Determine the [X, Y] coordinate at the center of the cell enclosing the given text.  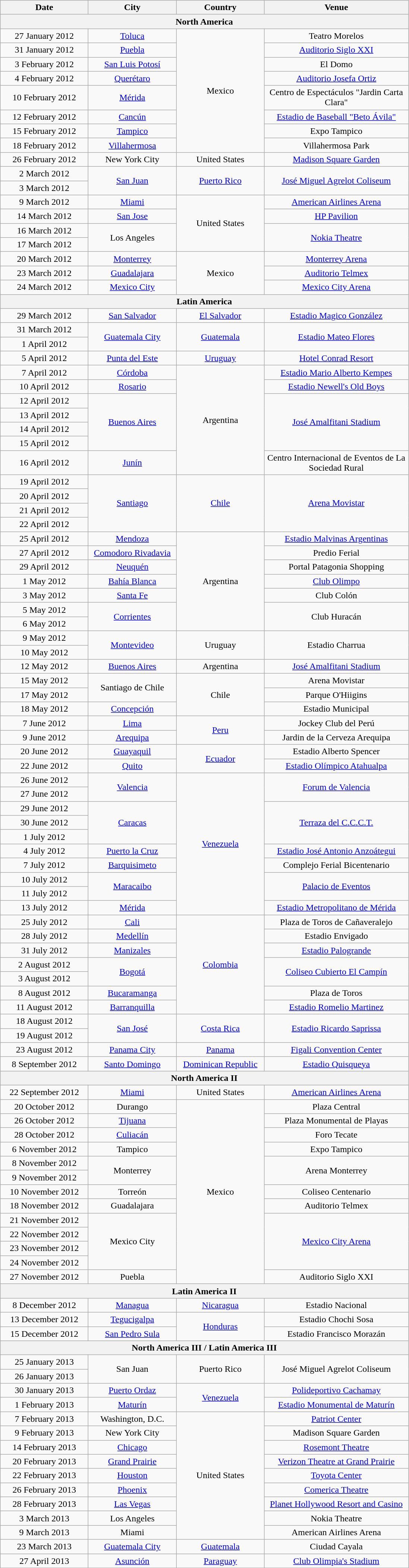
30 June 2012 [44, 822]
20 June 2012 [44, 752]
Bucaramanga [132, 993]
1 July 2012 [44, 837]
Rosemont Theatre [336, 1447]
10 April 2012 [44, 386]
9 March 2013 [44, 1532]
San Pedro Sula [132, 1333]
Chicago [132, 1447]
14 April 2012 [44, 429]
Estadio Nacional [336, 1305]
1 May 2012 [44, 581]
Coliseo Cubierto El Campín [336, 972]
7 July 2012 [44, 865]
Bahía Blanca [132, 581]
Puerto Ordaz [132, 1390]
14 February 2013 [44, 1447]
City [132, 7]
Dominican Republic [220, 1064]
Foro Tecate [336, 1135]
Barquisimeto [132, 865]
Terraza del C.C.C.T. [336, 822]
Estadio Mario Alberto Kempes [336, 372]
6 November 2012 [44, 1149]
23 August 2012 [44, 1050]
9 February 2013 [44, 1433]
7 April 2012 [44, 372]
Estadio Newell's Old Boys [336, 386]
28 October 2012 [44, 1135]
29 April 2012 [44, 567]
Latin America [204, 301]
Maracaibo [132, 886]
17 March 2012 [44, 245]
Figali Convention Center [336, 1050]
Las Vegas [132, 1504]
2 March 2012 [44, 173]
Venue [336, 7]
10 November 2012 [44, 1192]
Estadio Romelio Martinez [336, 1007]
Neuquén [132, 567]
8 December 2012 [44, 1305]
Toyota Center [336, 1476]
Estadio Charrua [336, 645]
11 August 2012 [44, 1007]
4 July 2012 [44, 851]
Grand Prairie [132, 1461]
28 February 2013 [44, 1504]
3 March 2012 [44, 188]
29 March 2012 [44, 316]
Managua [132, 1305]
Cali [132, 922]
21 November 2012 [44, 1220]
Lima [132, 723]
Nicaragua [220, 1305]
Comerica Theatre [336, 1490]
Estadio Magico González [336, 316]
5 May 2012 [44, 609]
Club Huracán [336, 617]
Jardin de la Cerveza Arequipa [336, 737]
26 June 2012 [44, 780]
18 May 2012 [44, 709]
Phoenix [132, 1490]
8 September 2012 [44, 1064]
13 December 2012 [44, 1319]
13 July 2012 [44, 908]
15 February 2012 [44, 131]
Puerto la Cruz [132, 851]
18 November 2012 [44, 1206]
Jockey Club del Perú [336, 723]
26 February 2012 [44, 159]
Panama [220, 1050]
29 June 2012 [44, 808]
27 November 2012 [44, 1277]
20 April 2012 [44, 496]
Córdoba [132, 372]
22 June 2012 [44, 766]
Montevideo [132, 645]
North America [204, 22]
Barranquilla [132, 1007]
Caracas [132, 822]
23 March 2013 [44, 1546]
17 May 2012 [44, 695]
10 February 2012 [44, 98]
Centro de Espectáculos "Jardin Carta Clara" [336, 98]
7 June 2012 [44, 723]
Planet Hollywood Resort and Casino [336, 1504]
San Jose [132, 216]
14 March 2012 [44, 216]
Arequipa [132, 737]
Estadio Quisqueya [336, 1064]
23 November 2012 [44, 1248]
Junín [132, 462]
Polideportivo Cachamay [336, 1390]
13 April 2012 [44, 415]
8 August 2012 [44, 993]
Quito [132, 766]
24 March 2012 [44, 287]
Medellín [132, 936]
3 February 2012 [44, 64]
El Domo [336, 64]
Tegucigalpa [132, 1319]
Complejo Ferial Bicentenario [336, 865]
Asunción [132, 1561]
Valencia [132, 787]
Date [44, 7]
Plaza de Toros de Cañaveralejo [336, 922]
Estadio Olímpico Atahualpa [336, 766]
9 June 2012 [44, 737]
16 April 2012 [44, 462]
Monterrey Arena [336, 259]
Honduras [220, 1326]
27 April 2013 [44, 1561]
26 February 2013 [44, 1490]
31 July 2012 [44, 950]
9 March 2012 [44, 202]
Querétaro [132, 78]
San José [132, 1028]
20 February 2013 [44, 1461]
21 April 2012 [44, 510]
20 October 2012 [44, 1107]
25 April 2012 [44, 539]
12 May 2012 [44, 667]
Bogotá [132, 972]
10 May 2012 [44, 652]
Toluca [132, 36]
Comodoro Rivadavia [132, 553]
15 May 2012 [44, 681]
15 April 2012 [44, 443]
Maturín [132, 1405]
19 August 2012 [44, 1035]
Patriot Center [336, 1419]
11 July 2012 [44, 894]
Costa Rica [220, 1028]
3 March 2013 [44, 1518]
Estadio Metropolitano de Mérida [336, 908]
Hotel Conrad Resort [336, 358]
HP Pavilion [336, 216]
15 December 2012 [44, 1333]
Estadio de Baseball "Beto Ávila" [336, 117]
Torreón [132, 1192]
Washington, D.C. [132, 1419]
Punta del Este [132, 358]
Villahermosa [132, 145]
24 November 2012 [44, 1263]
Santo Domingo [132, 1064]
9 May 2012 [44, 638]
Estadio Municipal [336, 709]
Estadio Envigado [336, 936]
27 June 2012 [44, 794]
Panama City [132, 1050]
Coliseo Centenario [336, 1192]
Forum de Valencia [336, 787]
Santiago [132, 503]
El Salvador [220, 316]
Colombia [220, 965]
Rosario [132, 386]
Estadio Alberto Spencer [336, 752]
Estadio Palogrande [336, 950]
Peru [220, 730]
Plaza Monumental de Playas [336, 1121]
9 November 2012 [44, 1177]
2 August 2012 [44, 965]
Centro Internacional de Eventos de La Sociedad Rural [336, 462]
Concepción [132, 709]
Tijuana [132, 1121]
Estadio Mateo Flores [336, 337]
22 November 2012 [44, 1234]
Club Olimpo [336, 581]
26 October 2012 [44, 1121]
Mendoza [132, 539]
16 March 2012 [44, 231]
3 May 2012 [44, 595]
North America III / Latin America III [204, 1348]
Verizon Theatre at Grand Prairie [336, 1461]
Club Colón [336, 595]
18 August 2012 [44, 1021]
Ecuador [220, 759]
Estadio Francisco Morazán [336, 1333]
1 April 2012 [44, 344]
Houston [132, 1476]
4 February 2012 [44, 78]
10 July 2012 [44, 879]
6 May 2012 [44, 624]
3 August 2012 [44, 979]
25 July 2012 [44, 922]
Club Olimpia's Stadium [336, 1561]
27 January 2012 [44, 36]
22 February 2013 [44, 1476]
31 January 2012 [44, 50]
18 February 2012 [44, 145]
20 March 2012 [44, 259]
Manizales [132, 950]
12 February 2012 [44, 117]
Arena Monterrey [336, 1170]
28 July 2012 [44, 936]
Estadio José Antonio Anzoátegui [336, 851]
Plaza Central [336, 1107]
North America II [204, 1078]
7 February 2013 [44, 1419]
Country [220, 7]
Ciudad Cayala [336, 1546]
Estadio Malvinas Argentinas [336, 539]
Palacio de Eventos [336, 886]
San Salvador [132, 316]
Teatro Morelos [336, 36]
Latin America II [204, 1291]
Durango [132, 1107]
Paraguay [220, 1561]
Auditorio Josefa Ortiz [336, 78]
22 April 2012 [44, 524]
Santa Fe [132, 595]
30 January 2013 [44, 1390]
12 April 2012 [44, 401]
8 November 2012 [44, 1163]
26 January 2013 [44, 1376]
27 April 2012 [44, 553]
Parque O'Hiigins [336, 695]
Plaza de Toros [336, 993]
1 February 2013 [44, 1405]
Cancún [132, 117]
31 March 2012 [44, 330]
Estadio Ricardo Saprissa [336, 1028]
San Luis Potosí [132, 64]
Santiago de Chile [132, 688]
Estadio Chochi Sosa [336, 1319]
Guayaquil [132, 752]
5 April 2012 [44, 358]
25 January 2013 [44, 1362]
23 March 2012 [44, 273]
Corrientes [132, 617]
22 September 2012 [44, 1092]
Predio Ferial [336, 553]
19 April 2012 [44, 482]
Culiacán [132, 1135]
Villahermosa Park [336, 145]
Estadio Monumental de Maturín [336, 1405]
Portal Patagonia Shopping [336, 567]
